Identify which cell holds the provided text, then report its (x, y) central coordinate. 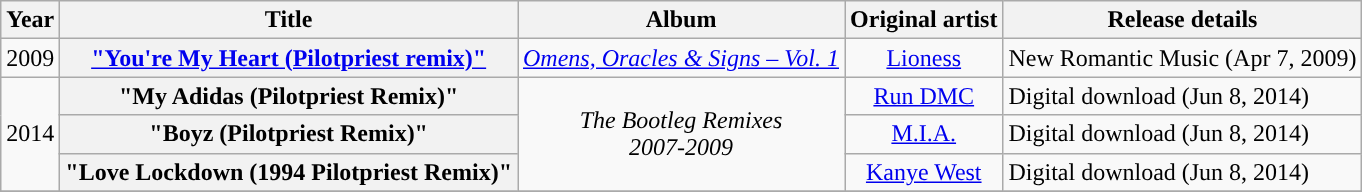
Omens, Oracles & Signs – Vol. 1 (682, 58)
Kanye West (924, 172)
Album (682, 20)
Year (30, 20)
Lioness (924, 58)
Release details (1182, 20)
"My Adidas (Pilotpriest Remix)" (289, 96)
Original artist (924, 20)
The Bootleg Remixes2007-2009 (682, 134)
"Love Lockdown (1994 Pilotpriest Remix)" (289, 172)
Run DMC (924, 96)
2014 (30, 134)
New Romantic Music (Apr 7, 2009) (1182, 58)
2009 (30, 58)
M.I.A. (924, 134)
Title (289, 20)
"Boyz (Pilotpriest Remix)" (289, 134)
"You're My Heart (Pilotpriest remix)" (289, 58)
